Extract the (x, y) coordinate from the center of the cell holding the provided text.  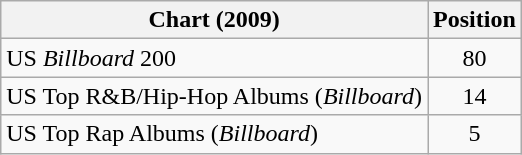
US Top Rap Albums (Billboard) (214, 134)
5 (475, 134)
Chart (2009) (214, 20)
US Billboard 200 (214, 58)
14 (475, 96)
US Top R&B/Hip-Hop Albums (Billboard) (214, 96)
Position (475, 20)
80 (475, 58)
